Output the (x, y) coordinate of the center of the cell containing the given text.  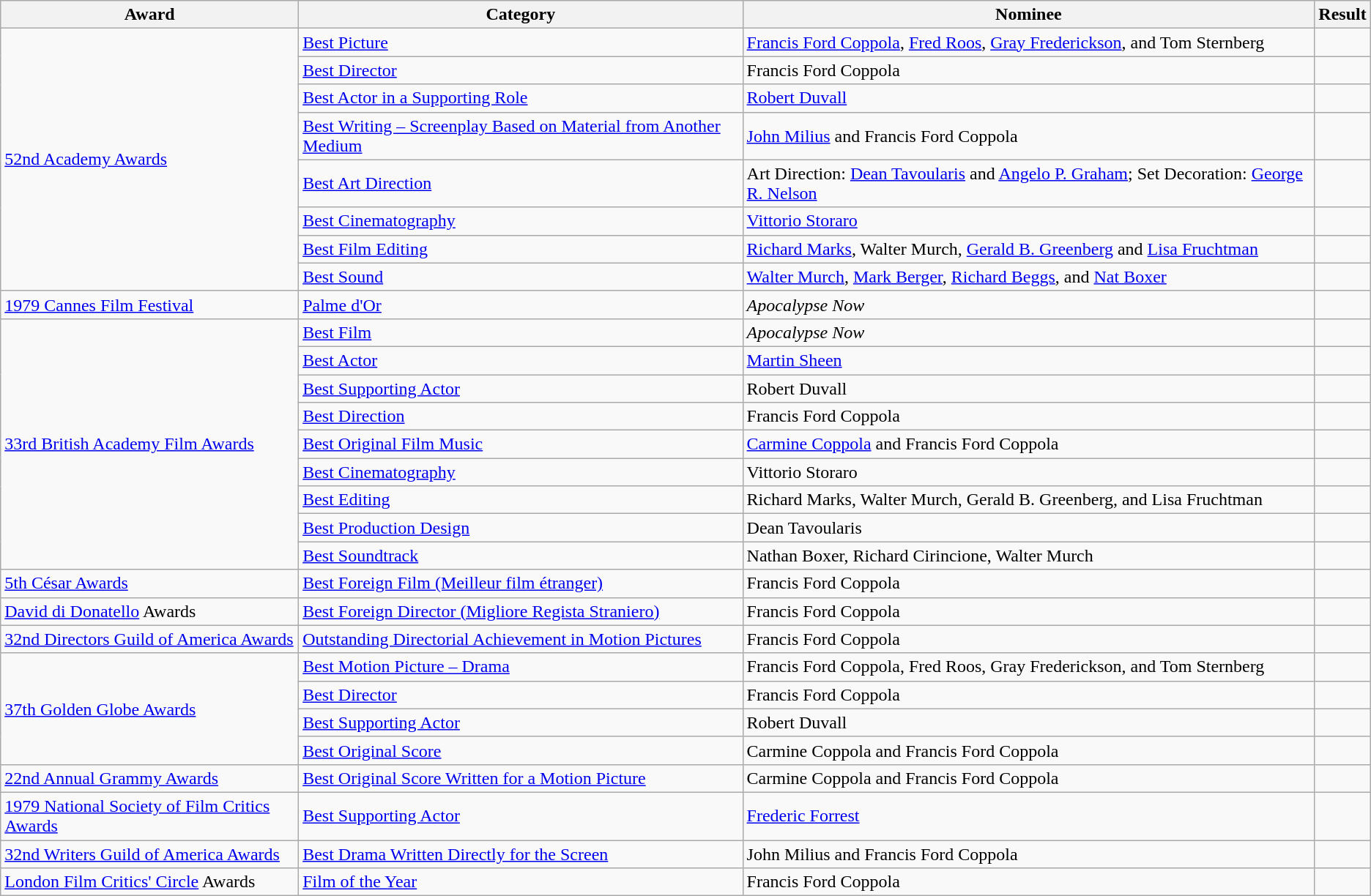
David di Donatello Awards (149, 611)
5th César Awards (149, 583)
32nd Writers Guild of America Awards (149, 854)
Best Production Design (521, 528)
Best Original Score (521, 750)
22nd Annual Grammy Awards (149, 778)
Art Direction: Dean Tavoularis and Angelo P. Graham; Set Decoration: George R. Nelson (1028, 183)
Outstanding Directorial Achievement in Motion Pictures (521, 639)
Result (1342, 15)
Best Foreign Director (Migliore Regista Straniero) (521, 611)
Best Actor (521, 360)
32nd Directors Guild of America Awards (149, 639)
Palme d'Or (521, 305)
Frederic Forrest (1028, 815)
Best Foreign Film (Meilleur film étranger) (521, 583)
Best Direction (521, 417)
Nathan Boxer, Richard Cirincione, Walter Murch (1028, 556)
Best Drama Written Directly for the Screen (521, 854)
Best Film Editing (521, 249)
Nominee (1028, 15)
Best Original Score Written for a Motion Picture (521, 778)
Best Writing – Screenplay Based on Material from Another Medium (521, 136)
52nd Academy Awards (149, 160)
Richard Marks, Walter Murch, Gerald B. Greenberg and Lisa Fruchtman (1028, 249)
Walter Murch, Mark Berger, Richard Beggs, and Nat Boxer (1028, 277)
33rd British Academy Film Awards (149, 444)
Category (521, 15)
Best Actor in a Supporting Role (521, 98)
Best Film (521, 332)
1979 Cannes Film Festival (149, 305)
Richard Marks, Walter Murch, Gerald B. Greenberg, and Lisa Fruchtman (1028, 500)
1979 National Society of Film Critics Awards (149, 815)
Dean Tavoularis (1028, 528)
Best Editing (521, 500)
Martin Sheen (1028, 360)
Award (149, 15)
Best Original Film Music (521, 444)
Best Art Direction (521, 183)
37th Golden Globe Awards (149, 709)
London Film Critics' Circle Awards (149, 882)
Best Soundtrack (521, 556)
Film of the Year (521, 882)
Best Motion Picture – Drama (521, 667)
Best Sound (521, 277)
Best Picture (521, 42)
